Pinpoint the cell where the given text exists, returning its (X, Y) midpoint coordinate. 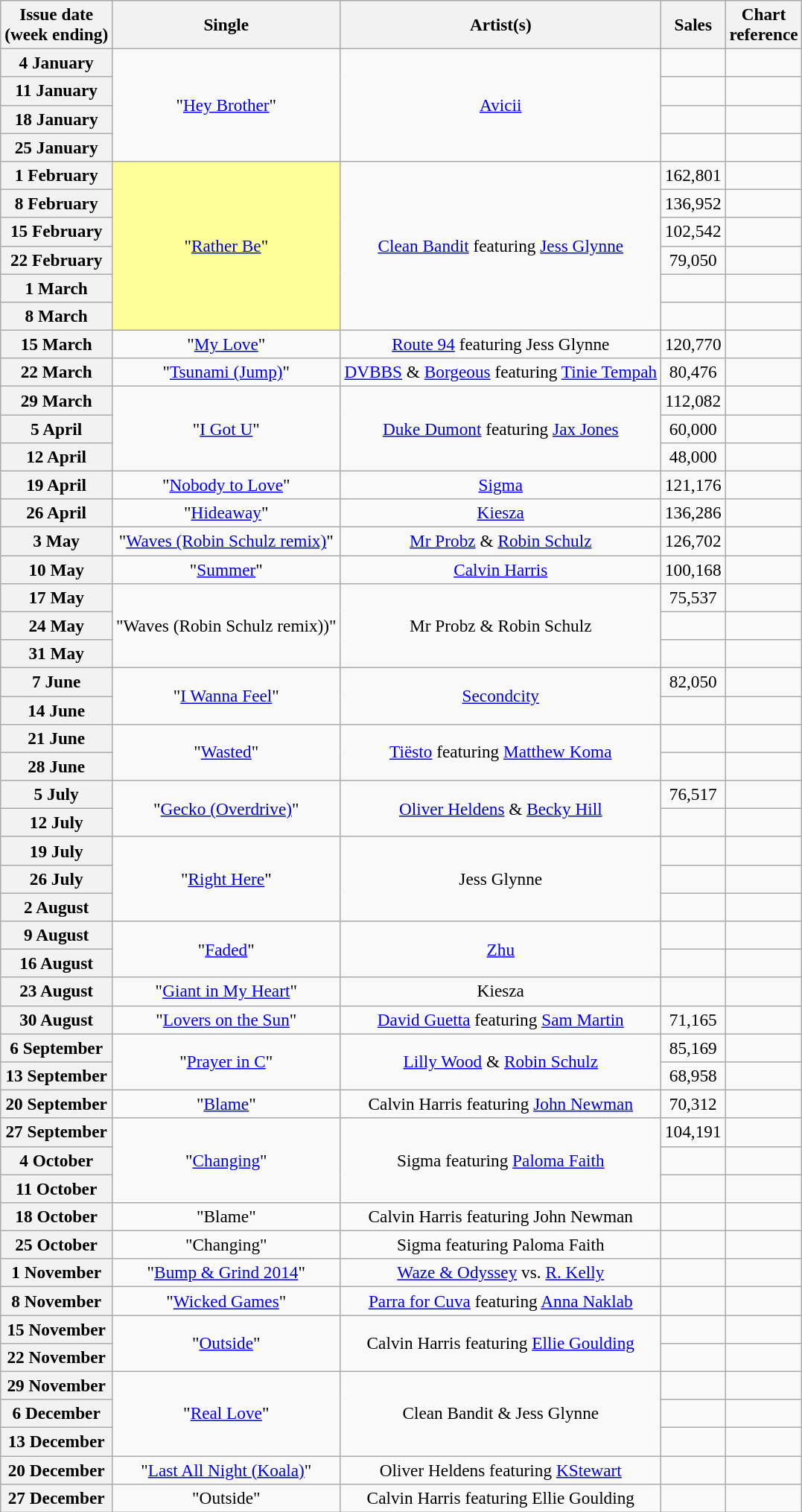
Route 94 featuring Jess Glynne (500, 344)
14 June (57, 710)
136,952 (693, 203)
104,191 (693, 1132)
Oliver Heldens & Becky Hill (500, 808)
Tiësto featuring Matthew Koma (500, 752)
"I Wanna Feel" (226, 696)
12 April (57, 457)
Clean Bandit & Jess Glynne (500, 1414)
Zhu (500, 949)
29 March (57, 400)
17 May (57, 597)
9 August (57, 935)
DVBBS & Borgeous featuring Tinie Tempah (500, 372)
20 September (57, 1104)
70,312 (693, 1104)
112,082 (693, 400)
Duke Dumont featuring Jax Jones (500, 428)
"Faded" (226, 949)
"Summer" (226, 569)
"Hideaway" (226, 513)
2 August (57, 906)
"Giant in My Heart" (226, 991)
"Rather Be" (226, 246)
13 September (57, 1076)
121,176 (693, 485)
85,169 (693, 1047)
21 June (57, 738)
"I Got U" (226, 428)
"Prayer in C" (226, 1061)
68,958 (693, 1076)
1 February (57, 175)
6 September (57, 1047)
1 November (57, 1273)
"Lovers on the Sun" (226, 1020)
"Bump & Grind 2014" (226, 1273)
15 February (57, 232)
22 March (57, 372)
102,542 (693, 232)
Parra for Cuva featuring Anna Naklab (500, 1300)
6 December (57, 1414)
24 May (57, 626)
8 February (57, 203)
26 July (57, 879)
80,476 (693, 372)
David Guetta featuring Sam Martin (500, 1020)
22 February (57, 260)
30 August (57, 1020)
"Real Love" (226, 1414)
18 January (57, 119)
Avicii (500, 104)
19 April (57, 485)
29 November (57, 1385)
"Right Here" (226, 879)
11 October (57, 1188)
79,050 (693, 260)
126,702 (693, 541)
5 July (57, 794)
18 October (57, 1216)
Single (226, 24)
4 January (57, 63)
162,801 (693, 175)
Lilly Wood & Robin Schulz (500, 1061)
1 March (57, 288)
12 July (57, 822)
60,000 (693, 428)
Issue date(week ending) (57, 24)
22 November (57, 1357)
31 May (57, 653)
"Nobody to Love" (226, 485)
"Hey Brother" (226, 104)
Chartreference (764, 24)
3 May (57, 541)
"Wicked Games" (226, 1300)
27 September (57, 1132)
"My Love" (226, 344)
76,517 (693, 794)
5 April (57, 428)
16 August (57, 963)
4 October (57, 1160)
"Waves (Robin Schulz remix)" (226, 541)
100,168 (693, 569)
25 January (57, 147)
Jess Glynne (500, 879)
"Gecko (Overdrive)" (226, 808)
7 June (57, 682)
23 August (57, 991)
136,286 (693, 513)
13 December (57, 1441)
Sigma (500, 485)
"Last All Night (Koala)" (226, 1470)
"Waves (Robin Schulz remix))" (226, 626)
20 December (57, 1470)
"Tsunami (Jump)" (226, 372)
Oliver Heldens featuring KStewart (500, 1470)
71,165 (693, 1020)
Calvin Harris (500, 569)
Clean Bandit featuring Jess Glynne (500, 246)
19 July (57, 851)
8 November (57, 1300)
Sales (693, 24)
10 May (57, 569)
Artist(s) (500, 24)
48,000 (693, 457)
Waze & Odyssey vs. R. Kelly (500, 1273)
15 March (57, 344)
28 June (57, 766)
15 November (57, 1329)
26 April (57, 513)
82,050 (693, 682)
11 January (57, 91)
Secondcity (500, 696)
75,537 (693, 597)
"Wasted" (226, 752)
27 December (57, 1498)
25 October (57, 1245)
120,770 (693, 344)
8 March (57, 316)
